Pinpoint the cell where the given text exists, returning its (x, y) midpoint coordinate. 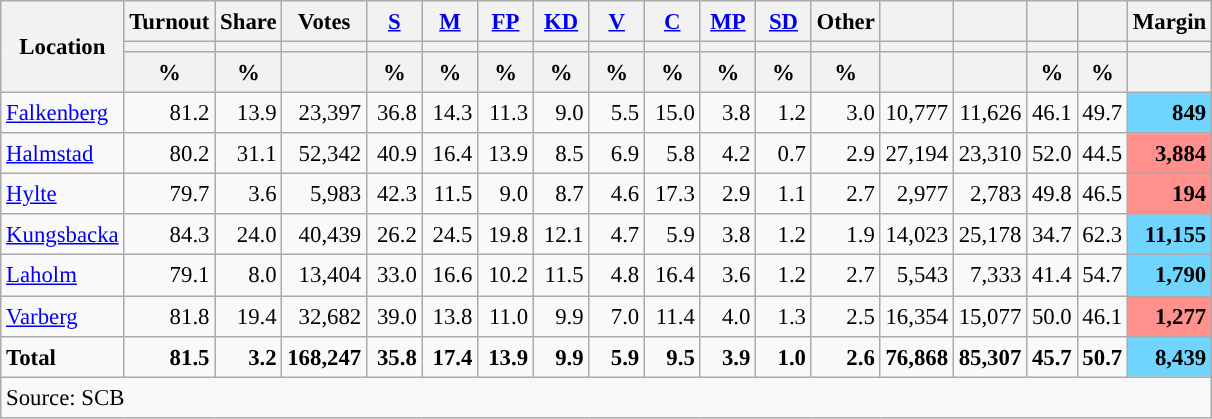
4.7 (617, 234)
62.3 (1102, 234)
6.9 (617, 154)
41.4 (1052, 276)
2,977 (916, 194)
1.3 (784, 316)
25,178 (990, 234)
11,155 (1170, 234)
9.5 (673, 356)
24.5 (450, 234)
Total (62, 356)
17.4 (450, 356)
12.1 (561, 234)
Halmstad (62, 154)
16,354 (916, 316)
4.0 (728, 316)
34.7 (1052, 234)
MP (728, 22)
FP (506, 22)
42.3 (395, 194)
1.1 (784, 194)
3.0 (846, 114)
Votes (324, 22)
168,247 (324, 356)
Source: SCB (606, 398)
54.7 (1102, 276)
0.7 (784, 154)
4.8 (617, 276)
49.7 (1102, 114)
46.5 (1102, 194)
35.8 (395, 356)
39.0 (395, 316)
44.5 (1102, 154)
11,626 (990, 114)
7,333 (990, 276)
52,342 (324, 154)
10,777 (916, 114)
81.2 (170, 114)
17.3 (673, 194)
13,404 (324, 276)
3.2 (248, 356)
19.8 (506, 234)
49.8 (1052, 194)
Varberg (62, 316)
194 (1170, 194)
8.0 (248, 276)
40,439 (324, 234)
4.6 (617, 194)
8.7 (561, 194)
23,397 (324, 114)
24.0 (248, 234)
27,194 (916, 154)
85,307 (990, 356)
5,543 (916, 276)
Falkenberg (62, 114)
Location (62, 47)
S (395, 22)
4.2 (728, 154)
16.6 (450, 276)
81.8 (170, 316)
76,868 (916, 356)
3.9 (728, 356)
5.5 (617, 114)
11.3 (506, 114)
32,682 (324, 316)
Kungsbacka (62, 234)
2.6 (846, 356)
Turnout (170, 22)
C (673, 22)
31.1 (248, 154)
23,310 (990, 154)
5,983 (324, 194)
KD (561, 22)
8,439 (1170, 356)
40.9 (395, 154)
13.8 (450, 316)
33.0 (395, 276)
Other (846, 22)
84.3 (170, 234)
14.3 (450, 114)
Share (248, 22)
V (617, 22)
19.4 (248, 316)
849 (1170, 114)
Laholm (62, 276)
36.8 (395, 114)
45.7 (1052, 356)
15.0 (673, 114)
1.9 (846, 234)
M (450, 22)
1.0 (784, 356)
81.5 (170, 356)
50.0 (1052, 316)
26.2 (395, 234)
1,790 (1170, 276)
14,023 (916, 234)
2,783 (990, 194)
Margin (1170, 22)
11.0 (506, 316)
SD (784, 22)
11.4 (673, 316)
2.5 (846, 316)
79.7 (170, 194)
7.0 (617, 316)
50.7 (1102, 356)
3,884 (1170, 154)
5.8 (673, 154)
Hylte (62, 194)
8.5 (561, 154)
52.0 (1052, 154)
1,277 (1170, 316)
79.1 (170, 276)
10.2 (506, 276)
80.2 (170, 154)
15,077 (990, 316)
